Locate the cell with the specified text and output its [X, Y] center coordinate. 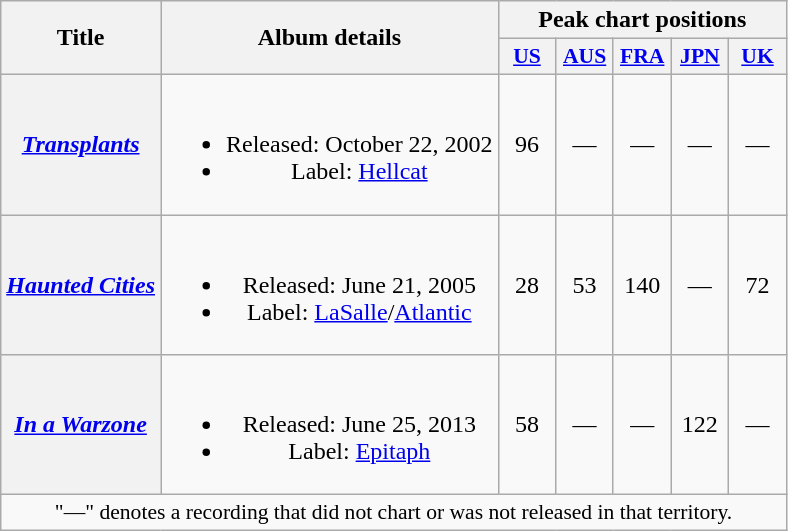
AUS [585, 57]
Peak chart positions [642, 20]
Haunted Cities [81, 284]
72 [758, 284]
"—" denotes a recording that did not chart or was not released in that territory. [394, 513]
Album details [329, 38]
JPN [700, 57]
Transplants [81, 144]
122 [700, 425]
28 [527, 284]
Released: June 21, 2005Label: LaSalle/Atlantic [329, 284]
58 [527, 425]
Title [81, 38]
FRA [642, 57]
Released: June 25, 2013Label: Epitaph [329, 425]
53 [585, 284]
In a Warzone [81, 425]
140 [642, 284]
Released: October 22, 2002Label: Hellcat [329, 144]
UK [758, 57]
US [527, 57]
96 [527, 144]
